Determine the [x, y] coordinate at the center of the cell enclosing the given text.  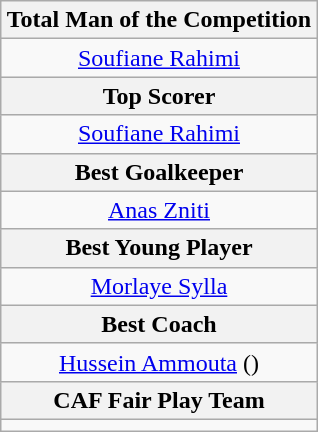
CAF Fair Play Team [159, 400]
Best Coach [159, 324]
Anas Zniti [159, 210]
Top Scorer [159, 96]
Total Man of the Competition [159, 20]
Hussein Ammouta () [159, 362]
Best Young Player [159, 248]
Morlaye Sylla [159, 286]
Best Goalkeeper [159, 172]
